Detect which cell encompasses the target text, then output its (x, y) center coordinate. 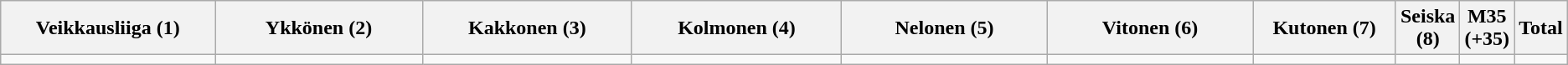
Total (1541, 28)
Ykkönen (2) (319, 28)
Veikkausliiga (1) (108, 28)
Kakkonen (3) (527, 28)
Kolmonen (4) (736, 28)
Vitonen (6) (1149, 28)
M35 (+35) (1488, 28)
Nelonen (5) (945, 28)
Kutonen (7) (1325, 28)
Seiska (8) (1427, 28)
